Provide the [X, Y] coordinate of the cell's center where the given text is located.  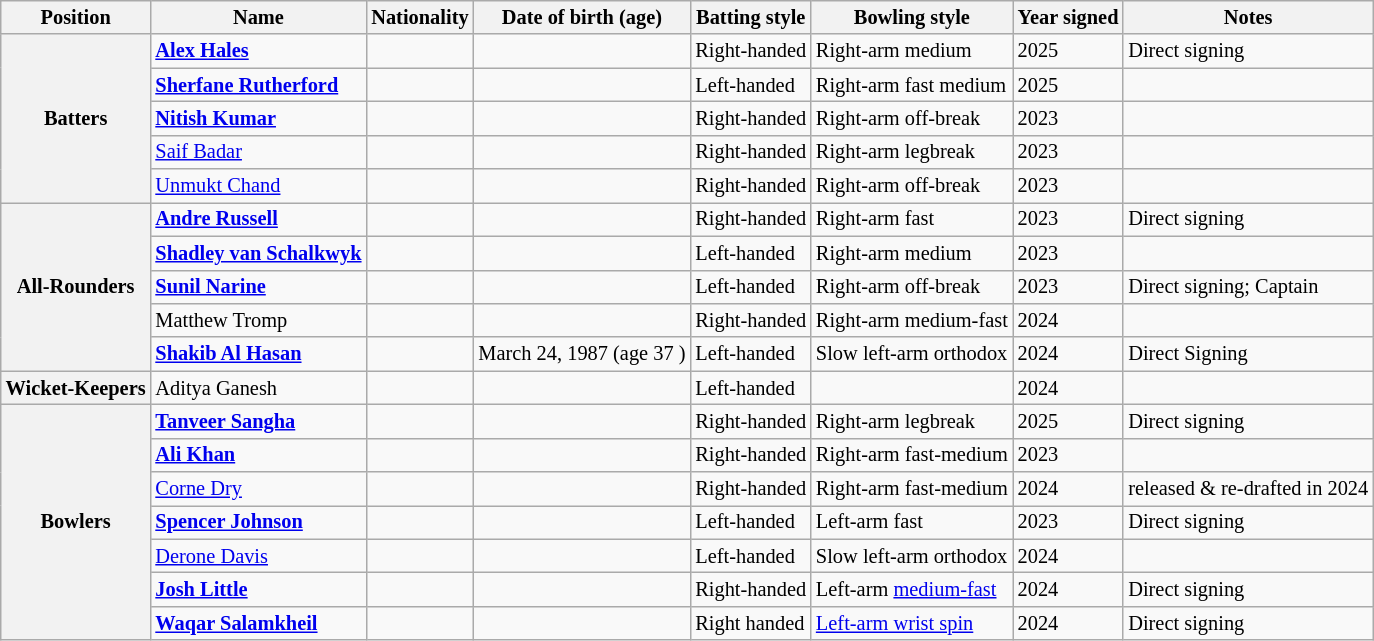
Left-arm wrist spin [912, 623]
released & re-drafted in 2024 [1248, 489]
Position [76, 17]
Ali Khan [258, 455]
Spencer Johnson [258, 522]
Wicket-Keepers [76, 388]
Direct signing; Captain [1248, 287]
Bowlers [76, 522]
Tanveer Sangha [258, 421]
Batting style [750, 17]
Left-arm fast [912, 522]
Right handed [750, 623]
Alex Hales [258, 51]
Corne Dry [258, 489]
Right-arm medium-fast [912, 320]
Derone Davis [258, 556]
Date of birth (age) [582, 17]
Year signed [1068, 17]
Unmukt Chand [258, 186]
All-Rounders [76, 286]
Left-arm medium-fast [912, 589]
Right-arm fast [912, 219]
Waqar Salamkheil [258, 623]
Nationality [420, 17]
Nitish Kumar [258, 118]
Batters [76, 118]
Sunil Narine [258, 287]
Name [258, 17]
Andre Russell [258, 219]
Bowling style [912, 17]
Direct Signing [1248, 354]
Right-arm fast medium [912, 85]
Aditya Ganesh [258, 388]
Matthew Tromp [258, 320]
March 24, 1987 (age 37 ) [582, 354]
Shadley van Schalkwyk [258, 253]
Saif Badar [258, 152]
Notes [1248, 17]
Shakib Al Hasan [258, 354]
Sherfane Rutherford [258, 85]
Josh Little [258, 589]
